Search for the cell housing the specified text and yield its [x, y] center coordinate. 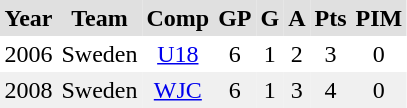
A [297, 18]
G [270, 18]
2 [297, 54]
PIM [379, 18]
Pts [330, 18]
2008 [28, 90]
Team [100, 18]
U18 [178, 54]
Year [28, 18]
Comp [178, 18]
GP [235, 18]
WJC [178, 90]
4 [330, 90]
2006 [28, 54]
